Locate the cell with the specified text and output its (X, Y) center coordinate. 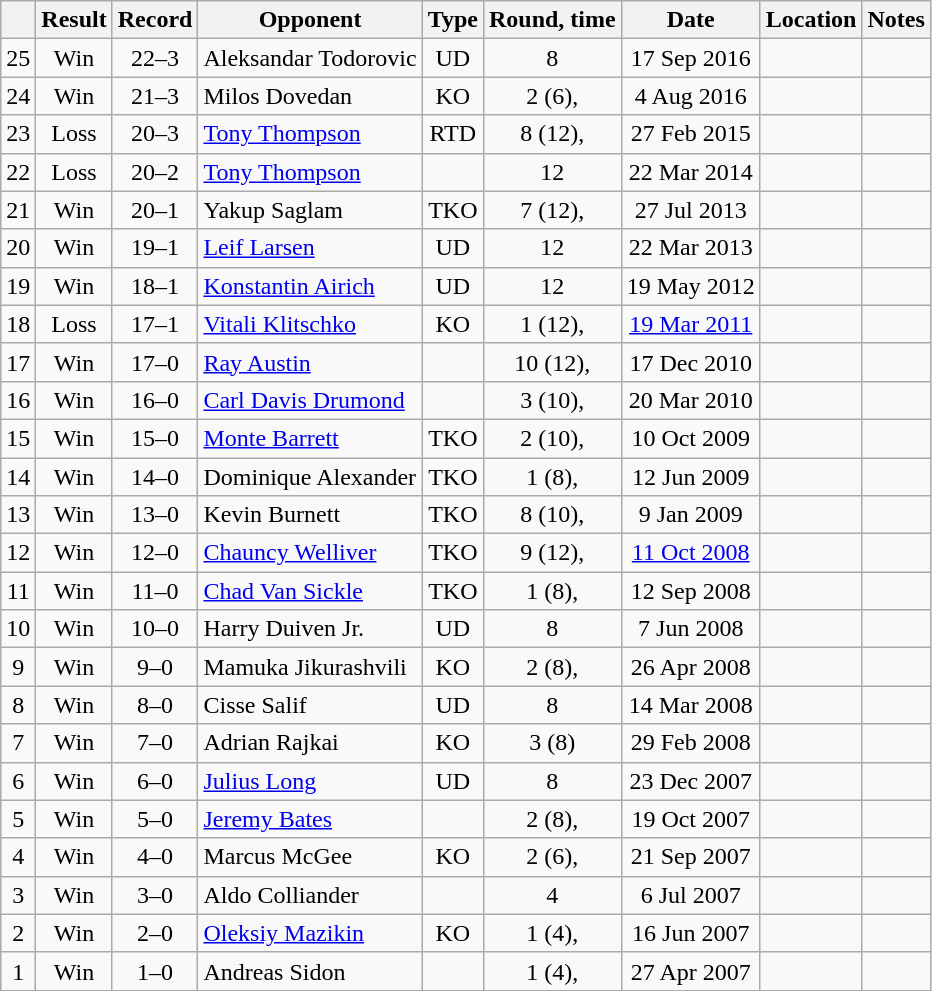
22 Mar 2014 (690, 172)
16–0 (155, 400)
Harry Duiven Jr. (310, 629)
4 Aug 2016 (690, 96)
10 Oct 2009 (690, 438)
Marcus McGee (310, 857)
12 Jun 2009 (690, 477)
7 Jun 2008 (690, 629)
26 Apr 2008 (690, 667)
11 Oct 2008 (690, 553)
10 (18, 629)
3 (18, 895)
19 May 2012 (690, 286)
Carl Davis Drumond (310, 400)
7 (12), (552, 210)
10–0 (155, 629)
22 (18, 172)
14–0 (155, 477)
17 Sep 2016 (690, 58)
20 (18, 248)
22 Mar 2013 (690, 248)
16 (18, 400)
Andreas Sidon (310, 971)
13 (18, 515)
18–1 (155, 286)
9 (12), (552, 553)
Oleksiy Mazikin (310, 933)
17 (18, 362)
7 (18, 743)
19 (18, 286)
Result (74, 20)
3 (10), (552, 400)
14 (18, 477)
9 (18, 667)
9–0 (155, 667)
7–0 (155, 743)
2 (18, 933)
12–0 (155, 553)
2 (10), (552, 438)
Chauncy Welliver (310, 553)
Leif Larsen (310, 248)
12 Sep 2008 (690, 591)
Dominique Alexander (310, 477)
Chad Van Sickle (310, 591)
Konstantin Airich (310, 286)
3–0 (155, 895)
5 (18, 819)
19 Mar 2011 (690, 324)
Mamuka Jikurashvili (310, 667)
8 (10), (552, 515)
Milos Dovedan (310, 96)
18 (18, 324)
17–1 (155, 324)
2–0 (155, 933)
20–1 (155, 210)
Type (452, 20)
23 (18, 134)
6 (18, 781)
23 Dec 2007 (690, 781)
16 Jun 2007 (690, 933)
Adrian Rajkai (310, 743)
29 Feb 2008 (690, 743)
6 Jul 2007 (690, 895)
9 Jan 2009 (690, 515)
20–3 (155, 134)
19 Oct 2007 (690, 819)
15 (18, 438)
27 Apr 2007 (690, 971)
21 (18, 210)
Vitali Klitschko (310, 324)
27 Jul 2013 (690, 210)
Round, time (552, 20)
Monte Barrett (310, 438)
20–2 (155, 172)
24 (18, 96)
Aldo Colliander (310, 895)
11–0 (155, 591)
14 Mar 2008 (690, 705)
Aleksandar Todorovic (310, 58)
Yakup Saglam (310, 210)
1 (18, 971)
8 (12), (552, 134)
17 Dec 2010 (690, 362)
6–0 (155, 781)
Location (811, 20)
21 Sep 2007 (690, 857)
4–0 (155, 857)
25 (18, 58)
RTD (452, 134)
3 (8) (552, 743)
21–3 (155, 96)
15–0 (155, 438)
8–0 (155, 705)
Ray Austin (310, 362)
Date (690, 20)
1 (12), (552, 324)
Cisse Salif (310, 705)
17–0 (155, 362)
5–0 (155, 819)
19–1 (155, 248)
Jeremy Bates (310, 819)
20 Mar 2010 (690, 400)
11 (18, 591)
Record (155, 20)
27 Feb 2015 (690, 134)
22–3 (155, 58)
Julius Long (310, 781)
13–0 (155, 515)
Kevin Burnett (310, 515)
Notes (896, 20)
1–0 (155, 971)
10 (12), (552, 362)
Opponent (310, 20)
